Return the [X, Y] coordinate for the center point of the cell that contains the specified text.  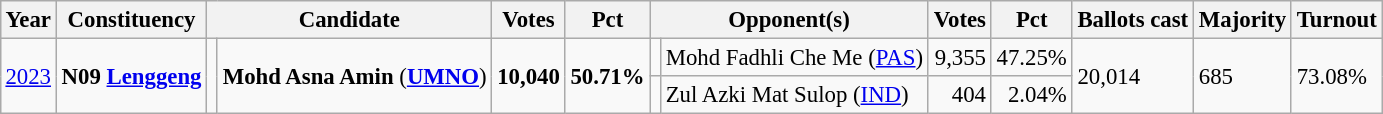
9,355 [960, 57]
73.08% [1336, 76]
Mohd Fadhli Che Me (PAS) [794, 57]
685 [1242, 76]
Zul Azki Mat Sulop (IND) [794, 95]
Candidate [350, 20]
Ballots cast [1132, 20]
404 [960, 95]
50.71% [608, 76]
10,040 [528, 76]
Turnout [1336, 20]
2.04% [1032, 95]
Constituency [131, 20]
Majority [1242, 20]
Mohd Asna Amin (UMNO) [354, 76]
20,014 [1132, 76]
Year [28, 20]
47.25% [1032, 57]
Opponent(s) [790, 20]
N09 Lenggeng [131, 76]
2023 [28, 76]
